Pinpoint the cell where the given text exists, returning its (X, Y) midpoint coordinate. 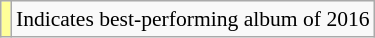
Indicates best-performing album of 2016 (193, 19)
